Return the [x, y] coordinate for the center point of the cell that contains the specified text.  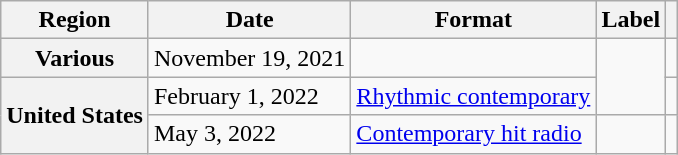
May 3, 2022 [249, 134]
Label [631, 20]
Various [75, 58]
Format [474, 20]
United States [75, 115]
Region [75, 20]
Contemporary hit radio [474, 134]
Rhythmic contemporary [474, 96]
November 19, 2021 [249, 58]
February 1, 2022 [249, 96]
Date [249, 20]
